Return [X, Y] of the center of cell containing provided text 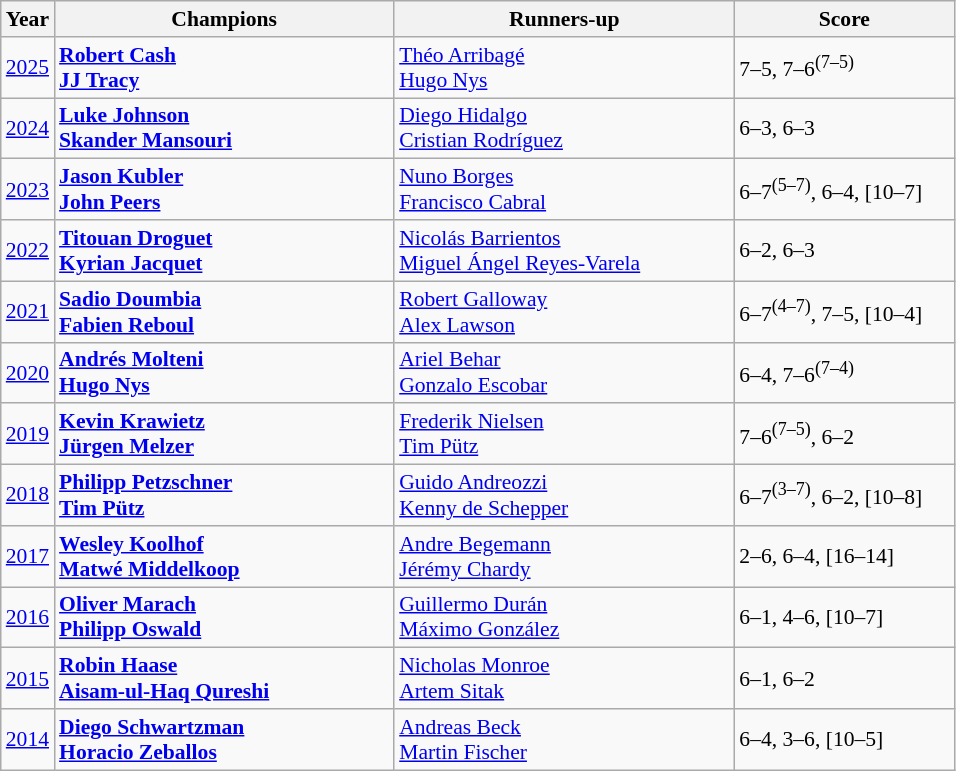
6–3, 6–3 [844, 128]
Andrés Molteni Hugo Nys [224, 372]
Robin Haase Aisam-ul-Haq Qureshi [224, 678]
Jason Kubler John Peers [224, 190]
2022 [28, 250]
Ariel Behar Gonzalo Escobar [564, 372]
2017 [28, 556]
6–2, 6–3 [844, 250]
Titouan Droguet Kyrian Jacquet [224, 250]
2016 [28, 618]
Nicolás Barrientos Miguel Ángel Reyes-Varela [564, 250]
Score [844, 19]
2021 [28, 312]
Nuno Borges Francisco Cabral [564, 190]
2023 [28, 190]
2020 [28, 372]
6–1, 4–6, [10–7] [844, 618]
2024 [28, 128]
Andreas Beck Martin Fischer [564, 740]
Diego Schwartzman Horacio Zeballos [224, 740]
Oliver Marach Philipp Oswald [224, 618]
Luke Johnson Skander Mansouri [224, 128]
Year [28, 19]
6–7(3–7), 6–2, [10–8] [844, 496]
7–6(7–5), 6–2 [844, 434]
6–1, 6–2 [844, 678]
Robert Cash JJ Tracy [224, 68]
2015 [28, 678]
Diego Hidalgo Cristian Rodríguez [564, 128]
7–5, 7–6(7–5) [844, 68]
2014 [28, 740]
Philipp Petzschner Tim Pütz [224, 496]
2025 [28, 68]
6–4, 3–6, [10–5] [844, 740]
Andre Begemann Jérémy Chardy [564, 556]
Sadio Doumbia Fabien Reboul [224, 312]
Runners-up [564, 19]
Guillermo Durán Máximo González [564, 618]
Robert Galloway Alex Lawson [564, 312]
Wesley Koolhof Matwé Middelkoop [224, 556]
2018 [28, 496]
Guido Andreozzi Kenny de Schepper [564, 496]
2019 [28, 434]
Nicholas Monroe Artem Sitak [564, 678]
Frederik Nielsen Tim Pütz [564, 434]
6–7(4–7), 7–5, [10–4] [844, 312]
Théo Arribagé Hugo Nys [564, 68]
Champions [224, 19]
6–4, 7–6(7–4) [844, 372]
6–7(5–7), 6–4, [10–7] [844, 190]
Kevin Krawietz Jürgen Melzer [224, 434]
2–6, 6–4, [16–14] [844, 556]
